Return [x, y] of the center of cell containing provided text 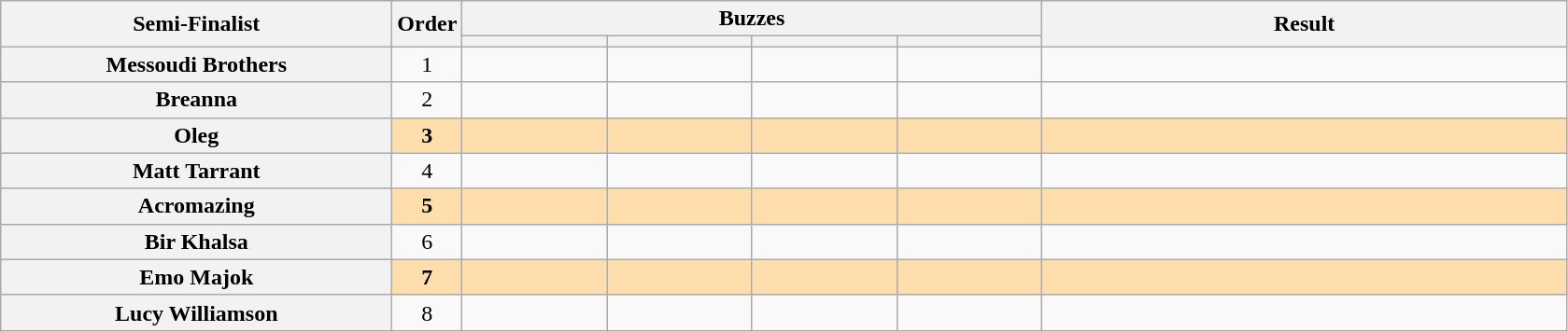
Bir Khalsa [196, 242]
Order [428, 24]
3 [428, 135]
8 [428, 312]
Result [1304, 24]
Breanna [196, 100]
6 [428, 242]
Acromazing [196, 206]
Lucy Williamson [196, 312]
Matt Tarrant [196, 171]
2 [428, 100]
Oleg [196, 135]
7 [428, 277]
Semi-Finalist [196, 24]
Buzzes [752, 19]
5 [428, 206]
Emo Majok [196, 277]
1 [428, 64]
Messoudi Brothers [196, 64]
4 [428, 171]
